Provide the (X, Y) coordinate of the cell's center where the given text is located.  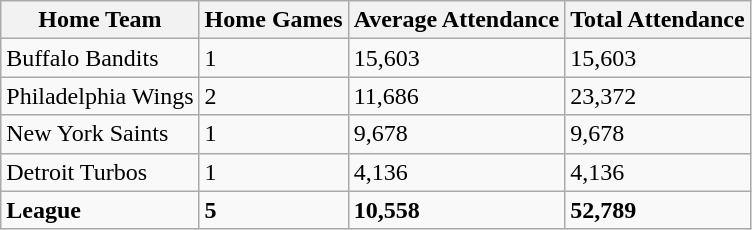
New York Saints (100, 134)
52,789 (658, 210)
Detroit Turbos (100, 172)
Home Team (100, 20)
11,686 (456, 96)
2 (274, 96)
10,558 (456, 210)
Buffalo Bandits (100, 58)
Home Games (274, 20)
Average Attendance (456, 20)
Philadelphia Wings (100, 96)
Total Attendance (658, 20)
23,372 (658, 96)
5 (274, 210)
League (100, 210)
